Pinpoint the cell where the given text exists, returning its [x, y] midpoint coordinate. 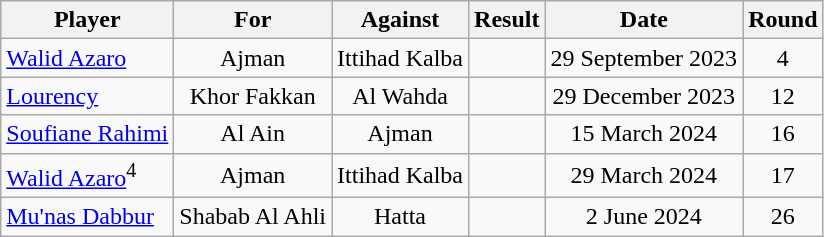
2 June 2024 [644, 217]
16 [783, 134]
17 [783, 176]
Walid Azaro4 [88, 176]
For [253, 20]
Khor Fakkan [253, 96]
Round [783, 20]
Date [644, 20]
29 March 2024 [644, 176]
Shabab Al Ahli [253, 217]
Hatta [400, 217]
12 [783, 96]
15 March 2024 [644, 134]
Walid Azaro [88, 58]
Result [507, 20]
29 December 2023 [644, 96]
4 [783, 58]
Mu'nas Dabbur [88, 217]
26 [783, 217]
Al Wahda [400, 96]
Against [400, 20]
Soufiane Rahimi [88, 134]
Player [88, 20]
29 September 2023 [644, 58]
Lourency [88, 96]
Al Ain [253, 134]
